Return (X, Y) of the center of cell containing provided text 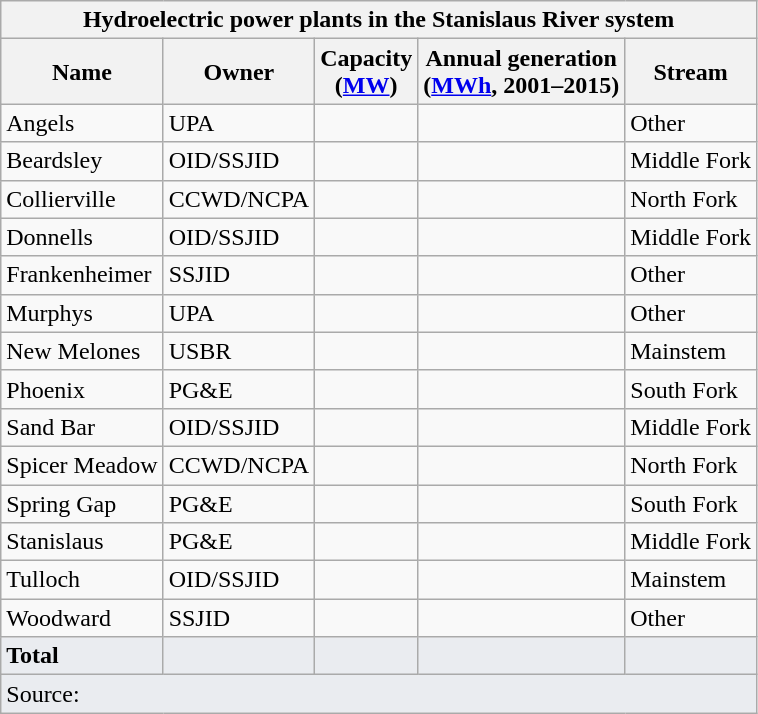
Sand Bar (82, 427)
Capacity(MW) (366, 72)
Owner (239, 72)
Source: (379, 694)
Angels (82, 123)
Hydroelectric power plants in the Stanislaus River system (379, 20)
Donnells (82, 237)
Spring Gap (82, 503)
New Melones (82, 351)
Collierville (82, 199)
Stream (691, 72)
Murphys (82, 313)
Annual generation(MWh, 2001–2015) (522, 72)
Stanislaus (82, 542)
USBR (239, 351)
Beardsley (82, 161)
Spicer Meadow (82, 465)
Total (82, 656)
Tulloch (82, 580)
Frankenheimer (82, 275)
Phoenix (82, 389)
Woodward (82, 618)
Name (82, 72)
